Find where the given text appears and provide that cell's center as (X, Y) coordinate. 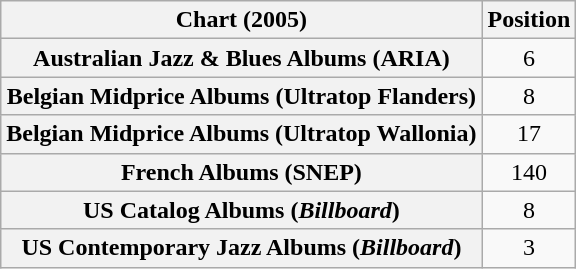
Chart (2005) (242, 20)
Belgian Midprice Albums (Ultratop Flanders) (242, 96)
Belgian Midprice Albums (Ultratop Wallonia) (242, 134)
US Contemporary Jazz Albums (Billboard) (242, 248)
US Catalog Albums (Billboard) (242, 210)
17 (529, 134)
Position (529, 20)
French Albums (SNEP) (242, 172)
140 (529, 172)
6 (529, 58)
3 (529, 248)
Australian Jazz & Blues Albums (ARIA) (242, 58)
